Search for the cell housing the specified text and yield its (X, Y) center coordinate. 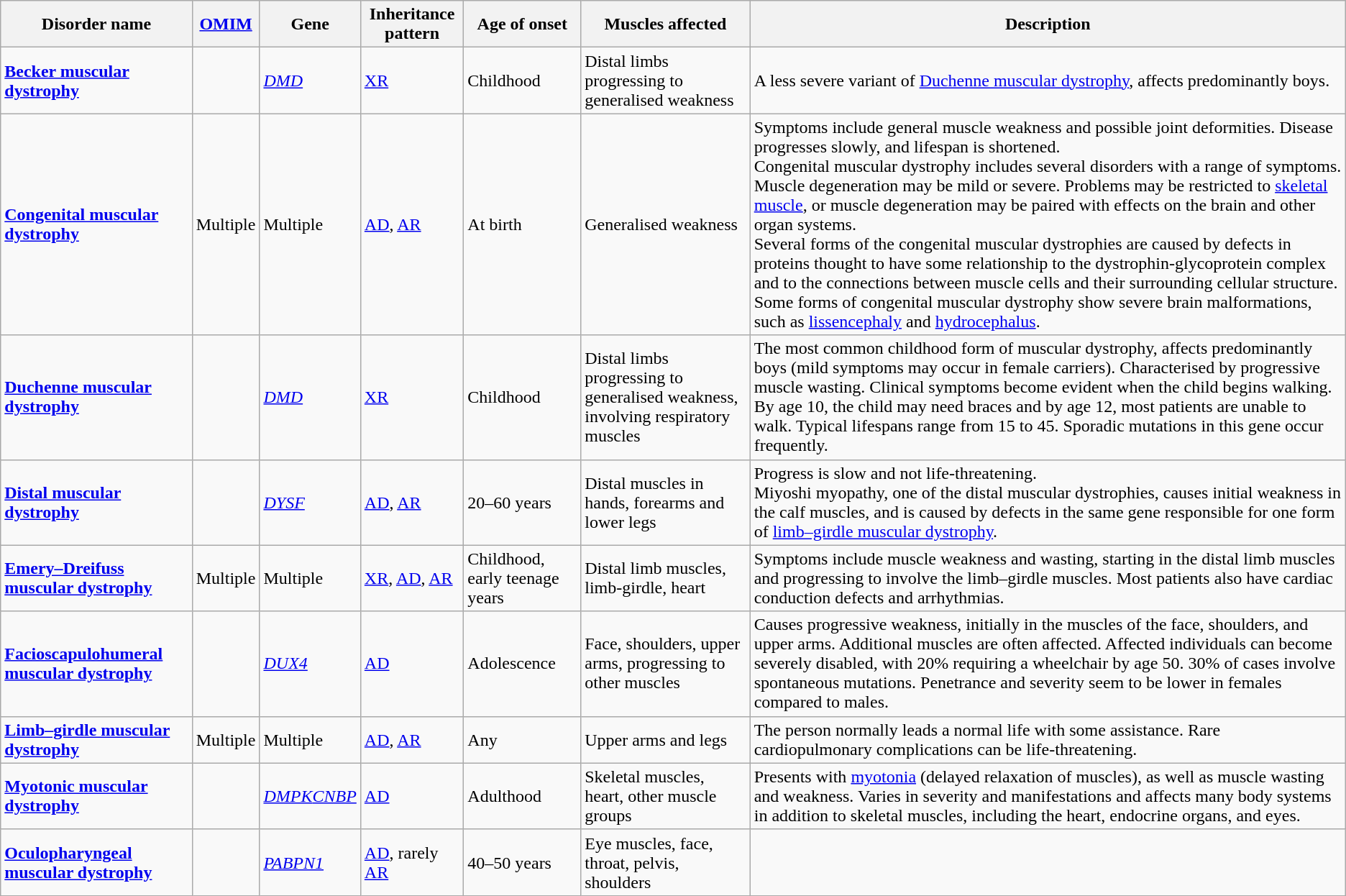
Distal limb muscles, limb-girdle, heart (666, 578)
Childhood, early teenage years (522, 578)
Emery–Dreifuss muscular dystrophy (96, 578)
Distal muscles in hands, forearms and lower legs (666, 502)
DMPKCNBP (310, 796)
20–60 years (522, 502)
Any (522, 739)
At birth (522, 224)
Facioscapulohumeral muscular dystrophy (96, 664)
Adolescence (522, 664)
Adulthood (522, 796)
A less severe variant of Duchenne muscular dystrophy, affects predominantly boys. (1048, 81)
Distal limbs progressing to generalised weakness, involving respiratory muscles (666, 397)
Myotonic muscular dystrophy (96, 796)
Oculopharyngeal muscular dystrophy (96, 862)
DUX4 (310, 664)
PABPN1 (310, 862)
Age of onset (522, 24)
DYSF (310, 502)
XR, AD, AR (411, 578)
40–50 years (522, 862)
The person normally leads a normal life with some assistance. Rare cardiopulmonary complications can be life-threatening. (1048, 739)
Skeletal muscles, heart, other muscle groups (666, 796)
Upper arms and legs (666, 739)
Eye muscles, face, throat, pelvis, shoulders (666, 862)
AD, rarely AR (411, 862)
Becker muscular dystrophy (96, 81)
Inheritance pattern (411, 24)
Muscles affected (666, 24)
Duchenne muscular dystrophy (96, 397)
Limb–girdle muscular dystrophy (96, 739)
OMIM (226, 24)
Description (1048, 24)
Congenital muscular dystrophy (96, 224)
Gene (310, 24)
Face, shoulders, upper arms, progressing to other muscles (666, 664)
Disorder name (96, 24)
Distal limbs progressing to generalised weakness (666, 81)
Distal muscular dystrophy (96, 502)
Generalised weakness (666, 224)
